Detect which cell encompasses the target text, then output its (x, y) center coordinate. 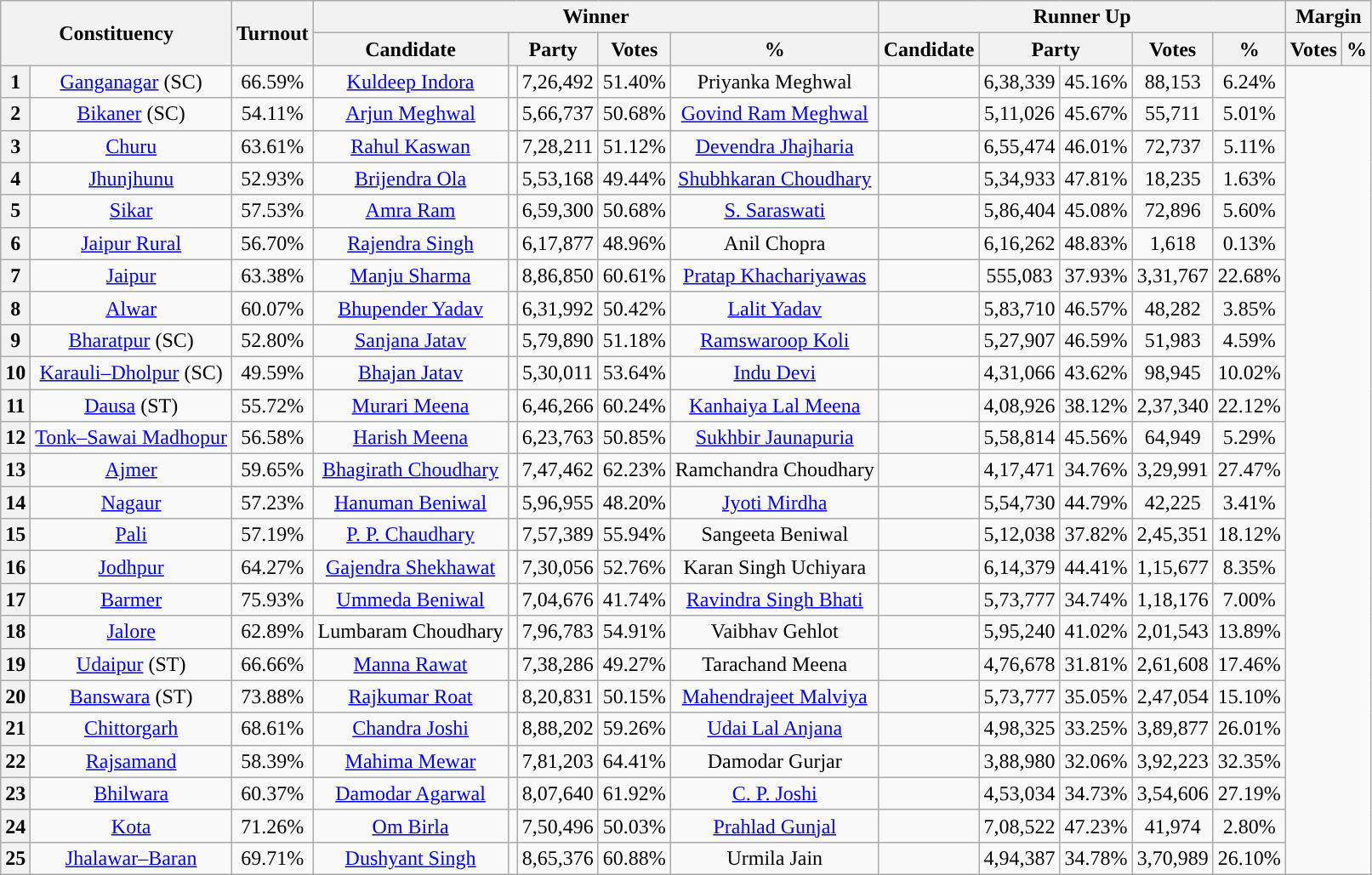
5,95,240 (1019, 632)
62.89% (273, 632)
1,15,677 (1172, 567)
60.88% (635, 858)
10.02% (1249, 372)
Pratap Khachariyawas (774, 276)
4,08,926 (1019, 406)
6,31,992 (558, 308)
50.85% (635, 438)
18 (15, 632)
57.23% (273, 503)
51.40% (635, 82)
5,96,955 (558, 503)
8,88,202 (558, 729)
50.42% (635, 308)
Alwar (131, 308)
58.39% (273, 761)
Rajendra Singh (410, 243)
Amra Ram (410, 211)
6,46,266 (558, 406)
Hanuman Beniwal (410, 503)
Bharatpur (SC) (131, 340)
7,96,783 (558, 632)
Banswara (ST) (131, 696)
5 (15, 211)
Bhupender Yadav (410, 308)
Bikaner (SC) (131, 114)
41.74% (635, 599)
75.93% (273, 599)
Sanjana Jatav (410, 340)
Ummeda Beniwal (410, 599)
555,083 (1019, 276)
1.63% (1249, 179)
Constituency (117, 33)
53.64% (635, 372)
22.68% (1249, 276)
6,23,763 (558, 438)
4,98,325 (1019, 729)
62.23% (635, 470)
1,618 (1172, 243)
15 (15, 535)
Shubhkaran Choudhary (774, 179)
52.80% (273, 340)
60.07% (273, 308)
5.29% (1249, 438)
7,28,211 (558, 146)
4,31,066 (1019, 372)
11 (15, 406)
27.47% (1249, 470)
Chittorgarh (131, 729)
49.27% (635, 664)
41,974 (1172, 826)
5,58,814 (1019, 438)
3,31,767 (1172, 276)
41.02% (1096, 632)
5,66,737 (558, 114)
Damodar Agarwal (410, 793)
51.12% (635, 146)
59.65% (273, 470)
Lalit Yadav (774, 308)
33.25% (1096, 729)
Rajsamand (131, 761)
Jaipur (131, 276)
63.61% (273, 146)
Jyoti Mirdha (774, 503)
Anil Chopra (774, 243)
57.19% (273, 535)
5,30,011 (558, 372)
54.11% (273, 114)
6,59,300 (558, 211)
2,45,351 (1172, 535)
56.58% (273, 438)
7,04,676 (558, 599)
37.93% (1096, 276)
54.91% (635, 632)
Kuldeep Indora (410, 82)
17 (15, 599)
66.66% (273, 664)
73.88% (273, 696)
Udaipur (ST) (131, 664)
48,282 (1172, 308)
45.16% (1096, 82)
34.73% (1096, 793)
64.41% (635, 761)
2 (15, 114)
6,16,262 (1019, 243)
6,14,379 (1019, 567)
72,737 (1172, 146)
Dausa (ST) (131, 406)
26.10% (1249, 858)
20 (15, 696)
60.37% (273, 793)
4,53,034 (1019, 793)
49.59% (273, 372)
Jhalawar–Baran (131, 858)
Indu Devi (774, 372)
Manju Sharma (410, 276)
Manna Rawat (410, 664)
32.35% (1249, 761)
59.26% (635, 729)
Pali (131, 535)
8,07,640 (558, 793)
14 (15, 503)
6,55,474 (1019, 146)
48.20% (635, 503)
55.72% (273, 406)
7,30,056 (558, 567)
Om Birla (410, 826)
69.71% (273, 858)
Prahlad Gunjal (774, 826)
6 (15, 243)
17.46% (1249, 664)
Arjun Meghwal (410, 114)
55,711 (1172, 114)
23 (15, 793)
3,88,980 (1019, 761)
45.67% (1096, 114)
5.60% (1249, 211)
45.08% (1096, 211)
15.10% (1249, 696)
60.61% (635, 276)
46.57% (1096, 308)
Jaipur Rural (131, 243)
Murari Meena (410, 406)
Govind Ram Meghwal (774, 114)
5,53,168 (558, 179)
38.12% (1096, 406)
7.00% (1249, 599)
3,54,606 (1172, 793)
44.41% (1096, 567)
Winner (595, 17)
22 (15, 761)
6.24% (1249, 82)
Damodar Gurjar (774, 761)
2,61,608 (1172, 664)
68.61% (273, 729)
Kanhaiya Lal Meena (774, 406)
7,38,286 (558, 664)
71.26% (273, 826)
Ganganagar (SC) (131, 82)
7,47,462 (558, 470)
98,945 (1172, 372)
44.79% (1096, 503)
34.76% (1096, 470)
Sukhbir Jaunapuria (774, 438)
4 (15, 179)
Tarachand Meena (774, 664)
48.83% (1096, 243)
16 (15, 567)
88,153 (1172, 82)
Rajkumar Roat (410, 696)
Brijendra Ola (410, 179)
Gajendra Shekhawat (410, 567)
4.59% (1249, 340)
52.93% (273, 179)
Devendra Jhajharia (774, 146)
13 (15, 470)
10 (15, 372)
13.89% (1249, 632)
Nagaur (131, 503)
7,08,522 (1019, 826)
4,76,678 (1019, 664)
46.59% (1096, 340)
50.15% (635, 696)
66.59% (273, 82)
42,225 (1172, 503)
64,949 (1172, 438)
5,27,907 (1019, 340)
6,38,339 (1019, 82)
P. P. Chaudhary (410, 535)
8,65,376 (558, 858)
Priyanka Meghwal (774, 82)
56.70% (273, 243)
Turnout (273, 33)
0.13% (1249, 243)
8,20,831 (558, 696)
4,94,387 (1019, 858)
Jhunjhunu (131, 179)
26.01% (1249, 729)
51.18% (635, 340)
Kota (131, 826)
64.27% (273, 567)
49.44% (635, 179)
7,50,496 (558, 826)
Dushyant Singh (410, 858)
1 (15, 82)
Bhagirath Choudhary (410, 470)
Lumbaram Choudhary (410, 632)
Margin (1329, 17)
7,57,389 (558, 535)
3,29,991 (1172, 470)
3.85% (1249, 308)
21 (15, 729)
S. Saraswati (774, 211)
Mahendrajeet Malviya (774, 696)
Karan Singh Uchiyara (774, 567)
7,26,492 (558, 82)
Ramchandra Choudhary (774, 470)
C. P. Joshi (774, 793)
Chandra Joshi (410, 729)
3.41% (1249, 503)
7,81,203 (558, 761)
34.78% (1096, 858)
Ravindra Singh Bhati (774, 599)
63.38% (273, 276)
Churu (131, 146)
Ramswaroop Koli (774, 340)
6,17,877 (558, 243)
Mahima Mewar (410, 761)
Sangeeta Beniwal (774, 535)
51,983 (1172, 340)
Vaibhav Gehlot (774, 632)
Jalore (131, 632)
5.11% (1249, 146)
48.96% (635, 243)
Bhajan Jatav (410, 372)
5,12,038 (1019, 535)
25 (15, 858)
Bhilwara (131, 793)
7 (15, 276)
57.53% (273, 211)
47.81% (1096, 179)
Udai Lal Anjana (774, 729)
37.82% (1096, 535)
19 (15, 664)
5,54,730 (1019, 503)
47.23% (1096, 826)
Sikar (131, 211)
Tonk–Sawai Madhopur (131, 438)
8 (15, 308)
61.92% (635, 793)
Karauli–Dholpur (SC) (131, 372)
3 (15, 146)
Barmer (131, 599)
Jodhpur (131, 567)
43.62% (1096, 372)
2,01,543 (1172, 632)
3,92,223 (1172, 761)
5.01% (1249, 114)
27.19% (1249, 793)
18.12% (1249, 535)
5,83,710 (1019, 308)
50.03% (635, 826)
1,18,176 (1172, 599)
3,89,877 (1172, 729)
32.06% (1096, 761)
72,896 (1172, 211)
Ajmer (131, 470)
45.56% (1096, 438)
2.80% (1249, 826)
4,17,471 (1019, 470)
8.35% (1249, 567)
5,79,890 (558, 340)
18,235 (1172, 179)
55.94% (635, 535)
60.24% (635, 406)
34.74% (1096, 599)
Runner Up (1082, 17)
8,86,850 (558, 276)
31.81% (1096, 664)
24 (15, 826)
5,11,026 (1019, 114)
9 (15, 340)
5,86,404 (1019, 211)
22.12% (1249, 406)
Urmila Jain (774, 858)
5,34,933 (1019, 179)
46.01% (1096, 146)
Rahul Kaswan (410, 146)
52.76% (635, 567)
12 (15, 438)
35.05% (1096, 696)
Harish Meena (410, 438)
2,47,054 (1172, 696)
3,70,989 (1172, 858)
2,37,340 (1172, 406)
